Return (X, Y) of the center of cell containing provided text 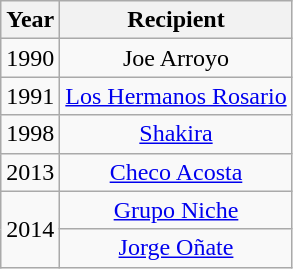
1991 (30, 96)
Joe Arroyo (176, 58)
1990 (30, 58)
2014 (30, 229)
Recipient (176, 20)
2013 (30, 172)
Shakira (176, 134)
Checo Acosta (176, 172)
1998 (30, 134)
Year (30, 20)
Grupo Niche (176, 210)
Jorge Oñate (176, 248)
Los Hermanos Rosario (176, 96)
